Search for the cell housing the specified text and yield its (x, y) center coordinate. 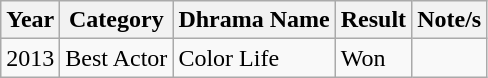
Category (116, 20)
Won (373, 58)
Best Actor (116, 58)
Color Life (254, 58)
Note/s (450, 20)
Dhrama Name (254, 20)
Year (30, 20)
2013 (30, 58)
Result (373, 20)
